Locate the cell with the specified text and output its (X, Y) center coordinate. 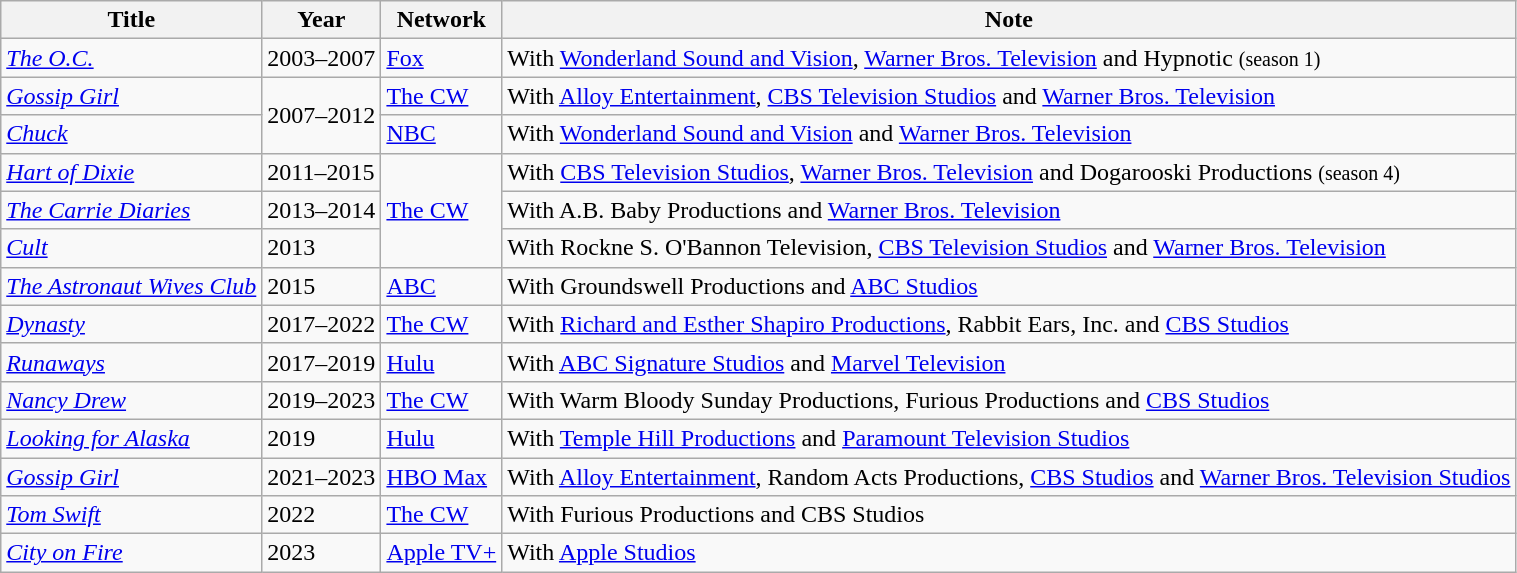
With Wonderland Sound and Vision, Warner Bros. Television and Hypnotic (season 1) (1009, 58)
With Temple Hill Productions and Paramount Television Studios (1009, 438)
Cult (132, 248)
The Astronaut Wives Club (132, 286)
Note (1009, 20)
Runaways (132, 362)
2013–2014 (322, 210)
With A.B. Baby Productions and Warner Bros. Television (1009, 210)
The Carrie Diaries (132, 210)
2021–2023 (322, 477)
2019 (322, 438)
Dynasty (132, 324)
The O.C. (132, 58)
With Groundswell Productions and ABC Studios (1009, 286)
ABC (442, 286)
City on Fire (132, 553)
2023 (322, 553)
With Rockne S. O'Bannon Television, CBS Television Studios and Warner Bros. Television (1009, 248)
Year (322, 20)
2007–2012 (322, 115)
2013 (322, 248)
HBO Max (442, 477)
Title (132, 20)
Apple TV+ (442, 553)
Nancy Drew (132, 400)
With ABC Signature Studios and Marvel Television (1009, 362)
With Wonderland Sound and Vision and Warner Bros. Television (1009, 134)
Fox (442, 58)
With Alloy Entertainment, Random Acts Productions, CBS Studios and Warner Bros. Television Studios (1009, 477)
With Warm Bloody Sunday Productions, Furious Productions and CBS Studios (1009, 400)
2017–2019 (322, 362)
With Apple Studios (1009, 553)
Network (442, 20)
NBC (442, 134)
With Alloy Entertainment, CBS Television Studios and Warner Bros. Television (1009, 96)
2022 (322, 515)
Looking for Alaska (132, 438)
With Richard and Esther Shapiro Productions, Rabbit Ears, Inc. and CBS Studios (1009, 324)
With Furious Productions and CBS Studios (1009, 515)
Hart of Dixie (132, 172)
2011–2015 (322, 172)
Tom Swift (132, 515)
Chuck (132, 134)
2003–2007 (322, 58)
2015 (322, 286)
2017–2022 (322, 324)
With CBS Television Studios, Warner Bros. Television and Dogarooski Productions (season 4) (1009, 172)
2019–2023 (322, 400)
